From the cell containing the given text, extract its center point as (X, Y) coordinate. 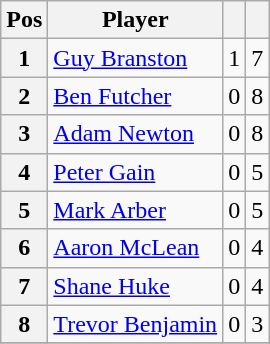
Shane Huke (136, 286)
6 (24, 248)
Mark Arber (136, 210)
2 (24, 96)
Guy Branston (136, 58)
Aaron McLean (136, 248)
Player (136, 20)
Peter Gain (136, 172)
Adam Newton (136, 134)
Trevor Benjamin (136, 324)
Pos (24, 20)
Ben Futcher (136, 96)
